Capture the cell that displays the provided text and extract its [X, Y] central coordinate. 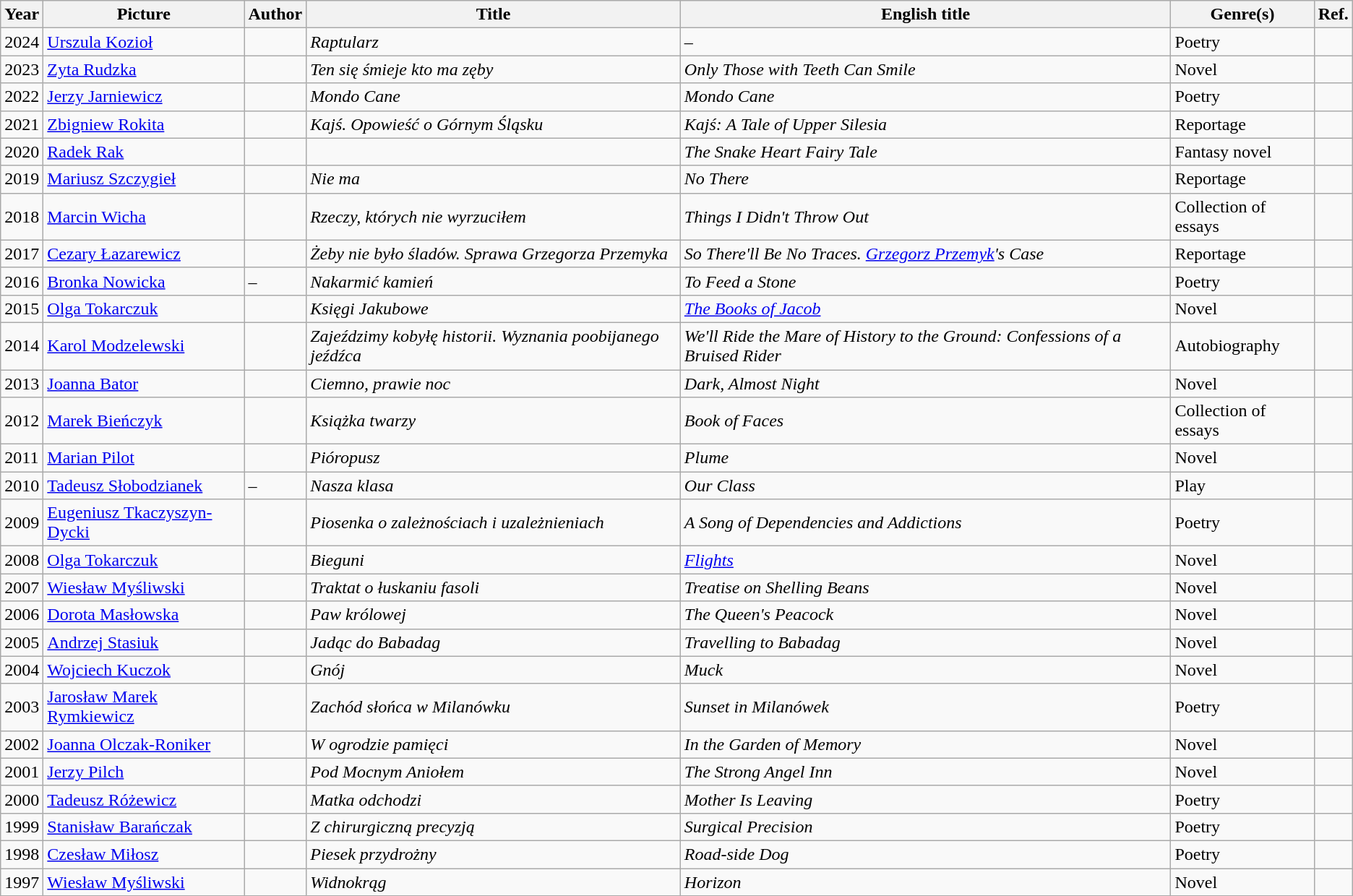
Tadeusz Słobodzianek [144, 486]
Traktat o łuskaniu fasoli [494, 587]
Stanisław Barańczak [144, 827]
Zbigniew Rokita [144, 124]
Author [275, 14]
2016 [22, 281]
The Queen's Peacock [925, 615]
Sunset in Milanówek [925, 707]
Matka odchodzi [494, 799]
Widnokrąg [494, 882]
Księgi Jakubowe [494, 309]
The Snake Heart Fairy Tale [925, 152]
To Feed a Stone [925, 281]
2023 [22, 69]
A Song of Dependencies and Addictions [925, 523]
2001 [22, 772]
Kajś. Opowieść o Górnym Śląsku [494, 124]
Plume [925, 458]
Książka twarzy [494, 421]
Eugeniusz Tkaczyszyn-Dycki [144, 523]
Only Those with Teeth Can Smile [925, 69]
Marcin Wicha [144, 217]
Things I Didn't Throw Out [925, 217]
Jarosław Marek Rymkiewicz [144, 707]
Ten się śmieje kto ma zęby [494, 69]
2024 [22, 42]
Nakarmić kamień [494, 281]
Treatise on Shelling Beans [925, 587]
2020 [22, 152]
Pióropusz [494, 458]
2022 [22, 97]
Autobiography [1242, 345]
Wojciech Kuczok [144, 670]
Nie ma [494, 179]
2004 [22, 670]
Book of Faces [925, 421]
2021 [22, 124]
Jerzy Pilch [144, 772]
Zyta Rudzka [144, 69]
Ciemno, prawie noc [494, 384]
We'll Ride the Mare of History to the Ground: Confessions of a Bruised Rider [925, 345]
2007 [22, 587]
Z chirurgiczną precyzją [494, 827]
2012 [22, 421]
Picture [144, 14]
Tadeusz Różewicz [144, 799]
Jadąc do Babadag [494, 642]
Road-side Dog [925, 854]
Play [1242, 486]
Bronka Nowicka [144, 281]
Żeby nie było śladów. Sprawa Grzegorza Przemyka [494, 254]
Ref. [1333, 14]
The Strong Angel Inn [925, 772]
Czesław Miłosz [144, 854]
2010 [22, 486]
Cezary Łazarewicz [144, 254]
2018 [22, 217]
Pod Mocnym Aniołem [494, 772]
Karol Modzelewski [144, 345]
1998 [22, 854]
Year [22, 14]
Joanna Olczak-Roniker [144, 744]
Rzeczy, których nie wyrzuciłem [494, 217]
Marian Pilot [144, 458]
Raptularz [494, 42]
2017 [22, 254]
Gnój [494, 670]
Nasza klasa [494, 486]
Kajś: A Tale of Upper Silesia [925, 124]
Paw królowej [494, 615]
Surgical Precision [925, 827]
English title [925, 14]
2011 [22, 458]
Marek Bieńczyk [144, 421]
Our Class [925, 486]
Genre(s) [1242, 14]
2009 [22, 523]
2002 [22, 744]
Zachód słońca w Milanówku [494, 707]
Travelling to Babadag [925, 642]
Horizon [925, 882]
Zajeździmy kobyłę historii. Wyznania poobijanego jeźdźca [494, 345]
1997 [22, 882]
Radek Rak [144, 152]
Flights [925, 560]
Andrzej Stasiuk [144, 642]
The Books of Jacob [925, 309]
Title [494, 14]
2006 [22, 615]
2015 [22, 309]
2013 [22, 384]
W ogrodzie pamięci [494, 744]
Piosenka o zależnościach i uzależnieniach [494, 523]
So There'll Be No Traces. Grzegorz Przemyk's Case [925, 254]
Mother Is Leaving [925, 799]
Piesek przydrożny [494, 854]
Fantasy novel [1242, 152]
Mariusz Szczygieł [144, 179]
No There [925, 179]
Dorota Masłowska [144, 615]
Bieguni [494, 560]
Joanna Bator [144, 384]
2008 [22, 560]
2014 [22, 345]
2003 [22, 707]
Muck [925, 670]
Urszula Kozioł [144, 42]
Dark, Almost Night [925, 384]
2019 [22, 179]
1999 [22, 827]
In the Garden of Memory [925, 744]
2005 [22, 642]
Jerzy Jarniewicz [144, 97]
2000 [22, 799]
